From the cell containing the given text, extract its center point as (x, y) coordinate. 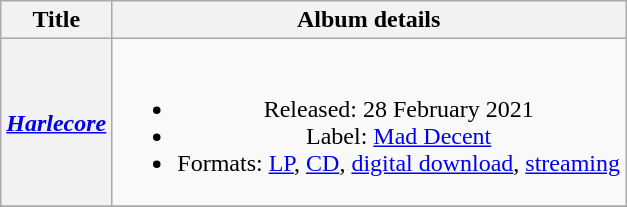
Album details (369, 20)
Title (56, 20)
Released: 28 February 2021Label: Mad DecentFormats: LP, CD, digital download, streaming (369, 122)
Harlecore (56, 122)
